Provide the [x, y] coordinate of the cell's center where the given text is located.  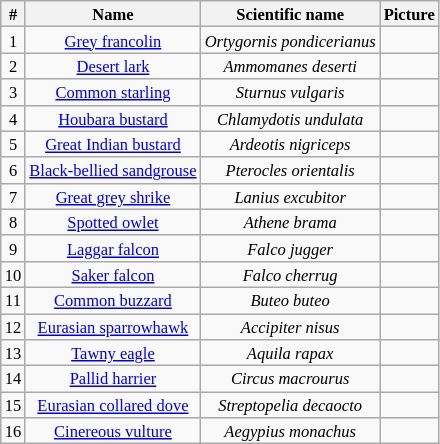
Aegypius monachus [290, 431]
Eurasian sparrowhawk [112, 327]
Pterocles orientalis [290, 170]
Black-bellied sandgrouse [112, 170]
Falco jugger [290, 248]
Ammomanes deserti [290, 66]
Spotted owlet [112, 222]
3 [14, 92]
Buteo buteo [290, 300]
Streptopelia decaocto [290, 405]
13 [14, 353]
9 [14, 248]
Chlamydotis undulata [290, 118]
4 [14, 118]
Picture [410, 14]
# [14, 14]
16 [14, 431]
Common buzzard [112, 300]
Accipiter nisus [290, 327]
Great grey shrike [112, 196]
2 [14, 66]
Laggar falcon [112, 248]
11 [14, 300]
5 [14, 144]
7 [14, 196]
Pallid harrier [112, 379]
1 [14, 40]
Athene brama [290, 222]
Houbara bustard [112, 118]
Saker falcon [112, 274]
Desert lark [112, 66]
6 [14, 170]
Ardeotis nigriceps [290, 144]
10 [14, 274]
12 [14, 327]
Falco cherrug [290, 274]
Scientific name [290, 14]
Eurasian collared dove [112, 405]
Great Indian bustard [112, 144]
Common starling [112, 92]
15 [14, 405]
Tawny eagle [112, 353]
Sturnus vulgaris [290, 92]
Lanius excubitor [290, 196]
Circus macrourus [290, 379]
Cinereous vulture [112, 431]
14 [14, 379]
Name [112, 14]
8 [14, 222]
Ortygornis pondicerianus [290, 40]
Aquila rapax [290, 353]
Grey francolin [112, 40]
